Provide the [X, Y] coordinate of the cell's center where the given text is located.  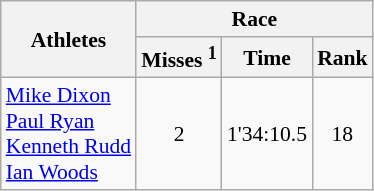
Race [254, 19]
Athletes [68, 40]
2 [179, 134]
18 [342, 134]
1'34:10.5 [267, 134]
Mike DixonPaul RyanKenneth RuddIan Woods [68, 134]
Time [267, 58]
Rank [342, 58]
Misses 1 [179, 58]
